Output the (X, Y) coordinate of the center of the cell containing the given text.  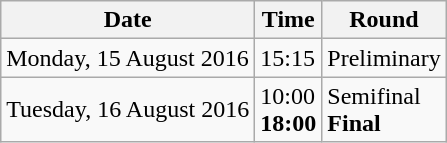
Tuesday, 16 August 2016 (128, 110)
Date (128, 20)
Preliminary (384, 58)
Monday, 15 August 2016 (128, 58)
SemifinalFinal (384, 110)
Time (288, 20)
Round (384, 20)
10:0018:00 (288, 110)
15:15 (288, 58)
